Search for the cell housing the specified text and yield its [x, y] center coordinate. 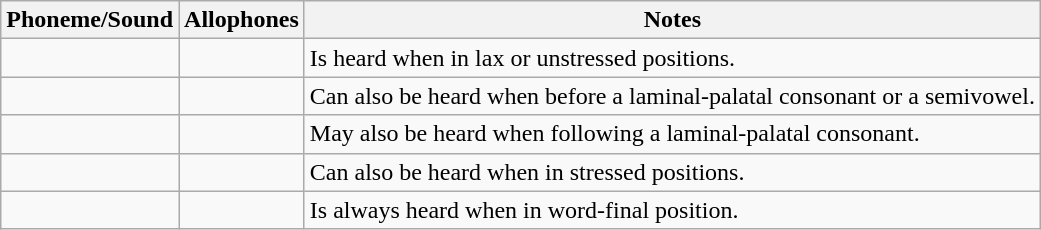
Phoneme/Sound [90, 20]
Notes [672, 20]
Is always heard when in word-final position. [672, 210]
Allophones [242, 20]
Is heard when in lax or unstressed positions. [672, 58]
Can also be heard when before a laminal-palatal consonant or a semivowel. [672, 96]
May also be heard when following a laminal-palatal consonant. [672, 134]
Can also be heard when in stressed positions. [672, 172]
